Pinpoint the cell where the given text exists, returning its [x, y] midpoint coordinate. 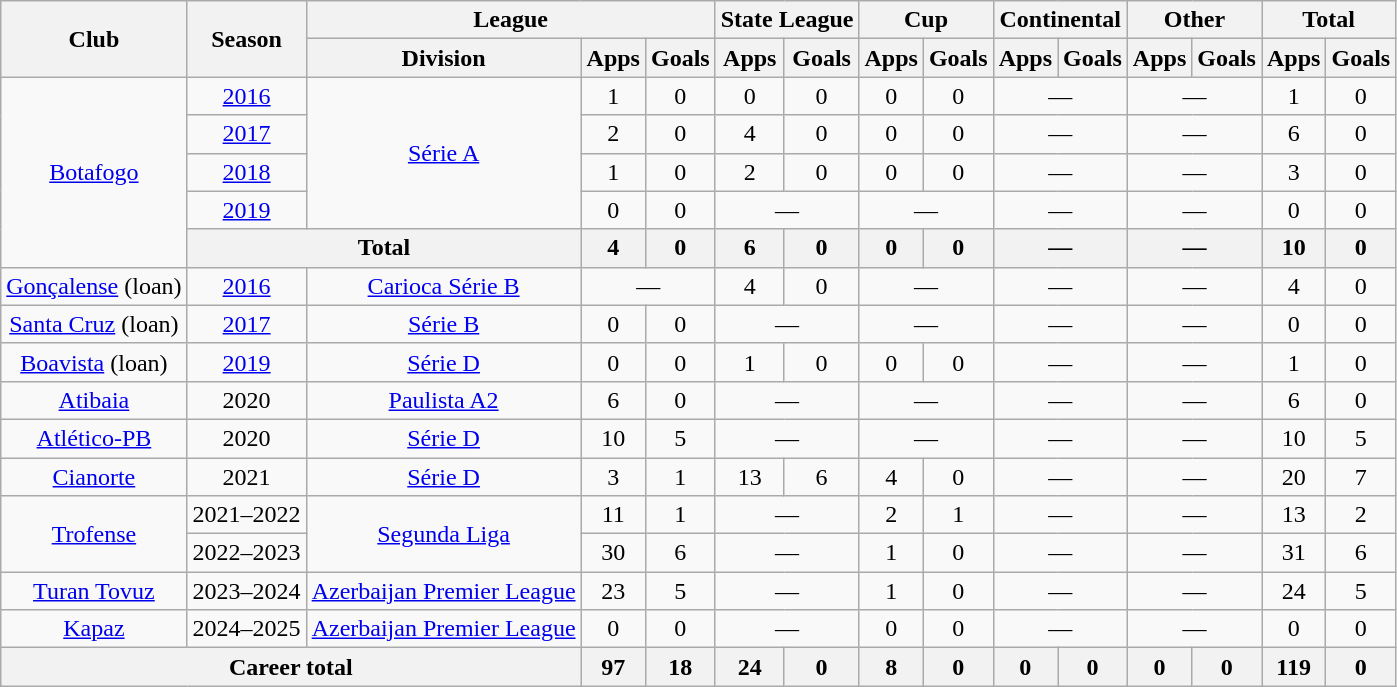
2023–2024 [246, 591]
Division [444, 58]
Gonçalense (loan) [94, 286]
23 [613, 591]
Atibaia [94, 400]
Boavista (loan) [94, 362]
Club [94, 39]
Atlético-PB [94, 438]
2021–2022 [246, 515]
Série A [444, 153]
2018 [246, 172]
Carioca Série B [444, 286]
Botafogo [94, 172]
7 [1361, 477]
2021 [246, 477]
Segunda Liga [444, 534]
Trofense [94, 534]
Santa Cruz (loan) [94, 324]
Career total [291, 667]
97 [613, 667]
Other [1194, 20]
Kapaz [94, 629]
8 [891, 667]
11 [613, 515]
20 [1294, 477]
State League [787, 20]
Cianorte [94, 477]
Cup [926, 20]
30 [613, 553]
31 [1294, 553]
Paulista A2 [444, 400]
18 [680, 667]
2022–2023 [246, 553]
Continental [1060, 20]
League [510, 20]
Série B [444, 324]
Season [246, 39]
Turan Tovuz [94, 591]
119 [1294, 667]
2024–2025 [246, 629]
